Locate the cell with the specified text and output its [x, y] center coordinate. 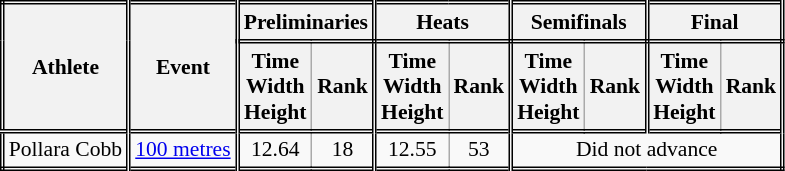
Semifinals [579, 22]
Pollara Cobb [65, 150]
Event [183, 67]
53 [480, 150]
Final [715, 22]
Heats [443, 22]
12.55 [412, 150]
Preliminaries [306, 22]
Did not advance [647, 150]
18 [344, 150]
Athlete [65, 67]
100 metres [183, 150]
12.64 [274, 150]
